Provide the [x, y] coordinate of the cell's center where the given text is located.  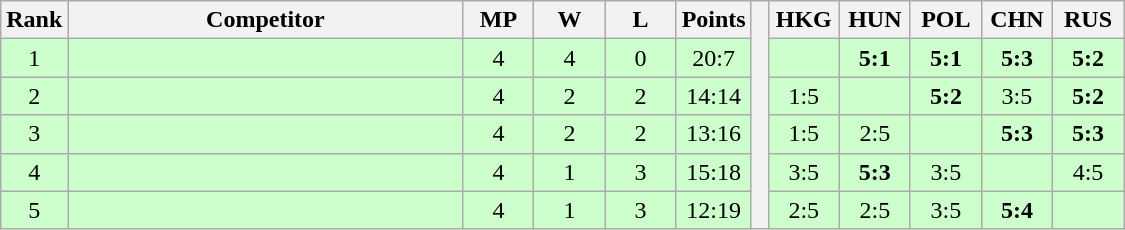
Rank [34, 20]
12:19 [714, 210]
13:16 [714, 134]
POL [946, 20]
MP [498, 20]
L [640, 20]
Competitor [266, 20]
15:18 [714, 172]
Points [714, 20]
CHN [1016, 20]
20:7 [714, 58]
4:5 [1088, 172]
HKG [804, 20]
14:14 [714, 96]
5 [34, 210]
HUN [874, 20]
5:4 [1016, 210]
RUS [1088, 20]
W [570, 20]
0 [640, 58]
